Pinpoint the cell where the given text exists, returning its [x, y] midpoint coordinate. 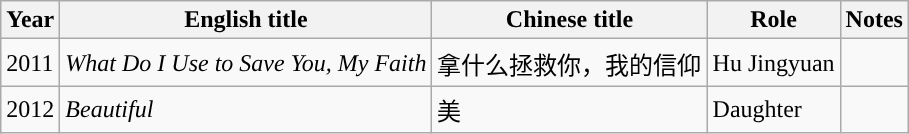
拿什么拯救你，我的信仰 [570, 62]
Beautiful [246, 110]
Chinese title [570, 20]
美 [570, 110]
2011 [30, 62]
Hu Jingyuan [774, 62]
English title [246, 20]
Role [774, 20]
Notes [874, 20]
What Do I Use to Save You, My Faith [246, 62]
Year [30, 20]
2012 [30, 110]
Daughter [774, 110]
